Return the (X, Y) coordinate for the center point of the cell that contains the specified text.  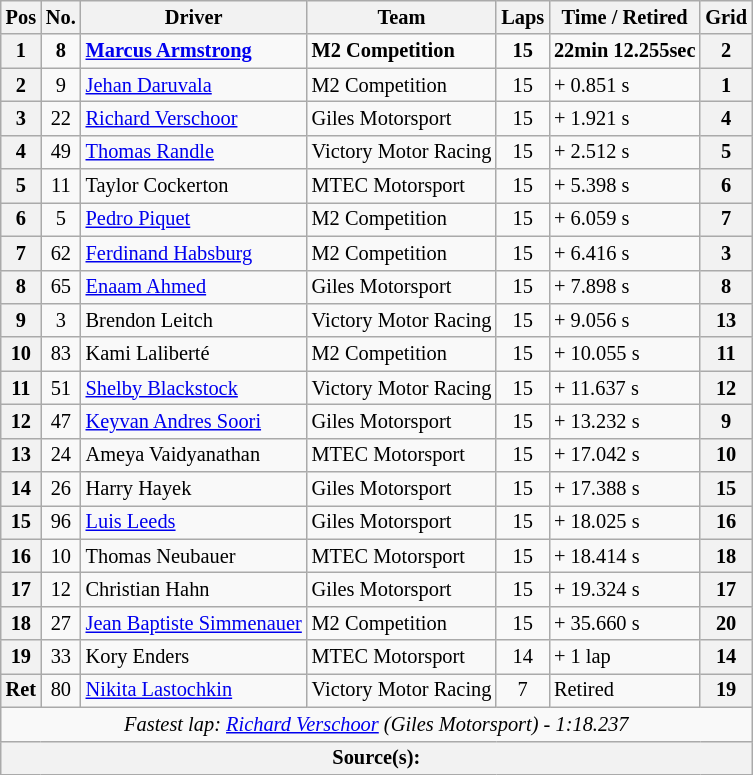
Enaam Ahmed (194, 287)
+ 19.324 s (624, 589)
+ 35.660 s (624, 623)
Team (402, 17)
Brendon Leitch (194, 320)
Keyvan Andres Soori (194, 421)
80 (61, 690)
Ferdinand Habsburg (194, 253)
+ 6.059 s (624, 219)
+ 10.055 s (624, 354)
26 (61, 489)
Time / Retired (624, 17)
Marcus Armstrong (194, 51)
Nikita Lastochkin (194, 690)
+ 11.637 s (624, 388)
20 (726, 623)
27 (61, 623)
Kory Enders (194, 657)
Thomas Randle (194, 152)
Harry Hayek (194, 489)
Thomas Neubauer (194, 556)
+ 1.921 s (624, 118)
+ 7.898 s (624, 287)
Jean Baptiste Simmenauer (194, 623)
+ 5.398 s (624, 186)
Driver (194, 17)
24 (61, 455)
Christian Hahn (194, 589)
83 (61, 354)
47 (61, 421)
62 (61, 253)
Pedro Piquet (194, 219)
+ 17.042 s (624, 455)
Richard Verschoor (194, 118)
Ret (21, 690)
+ 9.056 s (624, 320)
Source(s): (376, 758)
+ 17.388 s (624, 489)
+ 18.414 s (624, 556)
22 (61, 118)
Ameya Vaidyanathan (194, 455)
Kami Laliberté (194, 354)
65 (61, 287)
Shelby Blackstock (194, 388)
+ 6.416 s (624, 253)
Grid (726, 17)
51 (61, 388)
No. (61, 17)
Laps (522, 17)
+ 1 lap (624, 657)
Pos (21, 17)
22min 12.255sec (624, 51)
96 (61, 522)
33 (61, 657)
Jehan Daruvala (194, 85)
49 (61, 152)
+ 13.232 s (624, 421)
Luis Leeds (194, 522)
+ 18.025 s (624, 522)
Taylor Cockerton (194, 186)
Retired (624, 690)
+ 0.851 s (624, 85)
+ 2.512 s (624, 152)
Fastest lap: Richard Verschoor (Giles Motorsport) - 1:18.237 (376, 724)
